Provide the (x, y) coordinate of the cell's center where the given text is located.  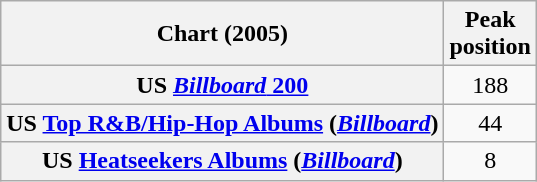
Chart (2005) (222, 34)
Peak position (490, 34)
US Billboard 200 (222, 85)
US Top R&B/Hip-Hop Albums (Billboard) (222, 123)
44 (490, 123)
US Heatseekers Albums (Billboard) (222, 161)
188 (490, 85)
8 (490, 161)
